Extract the (X, Y) coordinate from the center of the cell holding the provided text.  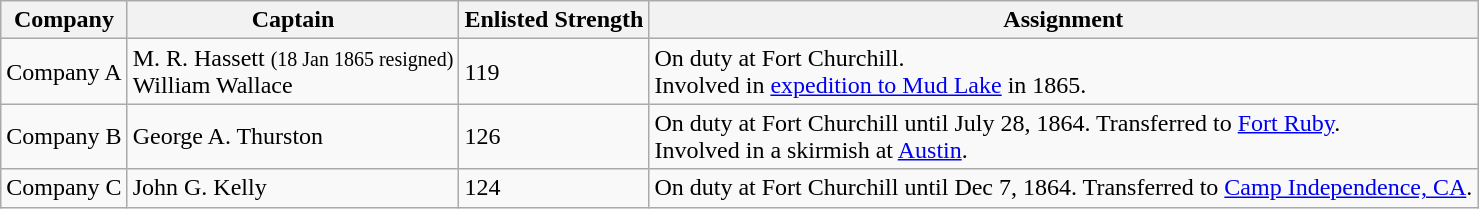
Company A (64, 72)
119 (554, 72)
On duty at Fort Churchill.Involved in expedition to Mud Lake in 1865. (1064, 72)
Company (64, 20)
124 (554, 188)
126 (554, 136)
John G. Kelly (293, 188)
Company C (64, 188)
Captain (293, 20)
Assignment (1064, 20)
George A. Thurston (293, 136)
Company B (64, 136)
On duty at Fort Churchill until Dec 7, 1864. Transferred to Camp Independence, CA. (1064, 188)
Enlisted Strength (554, 20)
On duty at Fort Churchill until July 28, 1864. Transferred to Fort Ruby. Involved in a skirmish at Austin. (1064, 136)
M. R. Hassett (18 Jan 1865 resigned)William Wallace (293, 72)
